From the cell containing the given text, extract its center point as [x, y] coordinate. 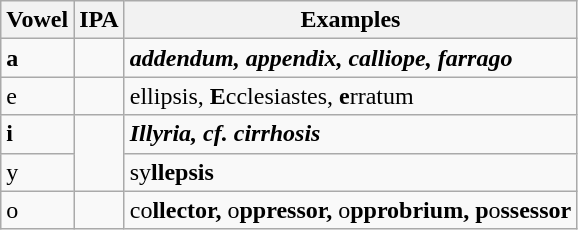
addendum, appendix, calliope, farrago [350, 58]
collector, oppressor, opprobrium, possessor [350, 210]
Illyria, cf. cirrhosis [350, 134]
e [38, 96]
y [38, 172]
syllepsis [350, 172]
a [38, 58]
Vowel [38, 20]
IPA [100, 20]
ellipsis, Ecclesiastes, erratum [350, 96]
o [38, 210]
Examples [350, 20]
i [38, 134]
